Pinpoint the cell where the given text exists, returning its [x, y] midpoint coordinate. 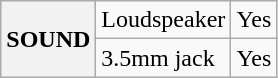
SOUND [48, 39]
3.5mm jack [164, 58]
Loudspeaker [164, 20]
